Output the [x, y] coordinate of the center of the cell containing the given text.  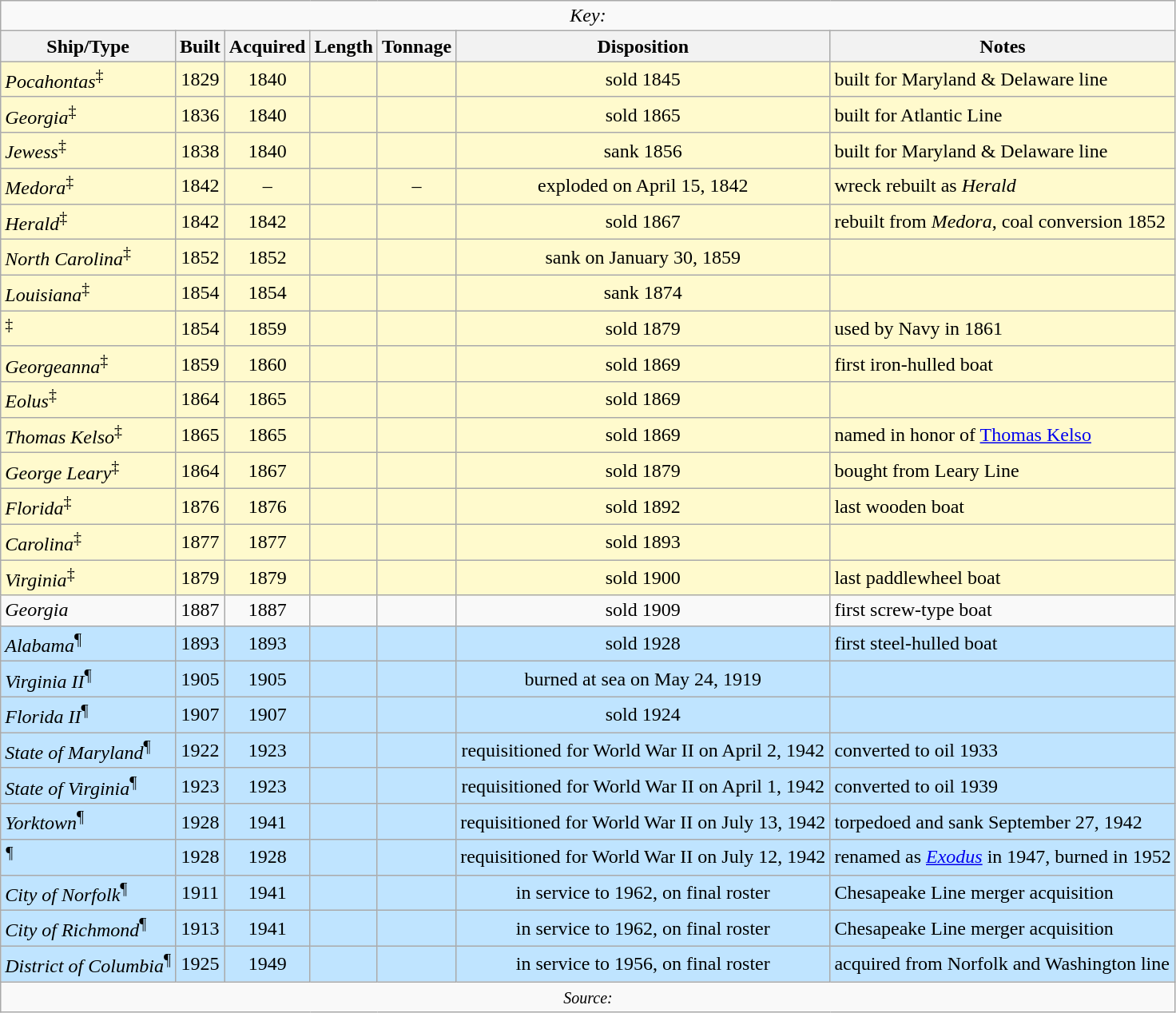
¶ [88, 858]
1949 [267, 963]
1860 [267, 364]
North Carolina‡ [88, 257]
City of Norfolk¶ [88, 893]
in service to 1956, on final roster [643, 963]
exploded on April 15, 1842 [643, 187]
Pocahontas‡ [88, 80]
sold 1865 [643, 115]
Ship/Type [88, 46]
City of Richmond¶ [88, 928]
built for Atlantic Line [1003, 115]
George Leary‡ [88, 471]
Jewess‡ [88, 150]
requisitioned for World War II on April 1, 1942 [643, 786]
first screw-type boat [1003, 610]
Source: [588, 997]
converted to oil 1939 [1003, 786]
Notes [1003, 46]
converted to oil 1933 [1003, 751]
used by Navy in 1861 [1003, 329]
last paddlewheel boat [1003, 578]
Georgia‡ [88, 115]
Medora‡ [88, 187]
1838 [201, 150]
acquired from Norfolk and Washington line [1003, 963]
sank 1874 [643, 292]
rebuilt from Medora, coal conversion 1852 [1003, 222]
Virginia‡ [88, 578]
Alabama¶ [88, 644]
State of Maryland¶ [88, 751]
torpedoed and sank September 27, 1942 [1003, 821]
1913 [201, 928]
Herald‡ [88, 222]
sank on January 30, 1859 [643, 257]
Thomas Kelso‡ [88, 435]
Acquired [267, 46]
Yorktown¶ [88, 821]
Georgia [88, 610]
Eolus‡ [88, 399]
Georgeanna‡ [88, 364]
bought from Leary Line [1003, 471]
sold 1909 [643, 610]
Tonnage [416, 46]
requisitioned for World War II on April 2, 1942 [643, 751]
sank 1856 [643, 150]
Louisiana‡ [88, 292]
1836 [201, 115]
wreck rebuilt as Herald [1003, 187]
renamed as Exodus in 1947, burned in 1952 [1003, 858]
sold 1900 [643, 578]
sold 1867 [643, 222]
Disposition [643, 46]
1925 [201, 963]
first iron-hulled boat [1003, 364]
first steel-hulled boat [1003, 644]
Key: [588, 16]
Florida II¶ [88, 714]
requisitioned for World War II on July 12, 1942 [643, 858]
State of Virginia¶ [88, 786]
Carolina‡ [88, 542]
Virginia II¶ [88, 679]
last wooden boat [1003, 506]
1911 [201, 893]
Built [201, 46]
District of Columbia¶ [88, 963]
sold 1924 [643, 714]
1867 [267, 471]
sold 1845 [643, 80]
burned at sea on May 24, 1919 [643, 679]
requisitioned for World War II on July 13, 1942 [643, 821]
1922 [201, 751]
sold 1928 [643, 644]
named in honor of Thomas Kelso [1003, 435]
1829 [201, 80]
sold 1893 [643, 542]
‡ [88, 329]
Florida‡ [88, 506]
sold 1892 [643, 506]
Length [344, 46]
